Return the [X, Y] coordinate for the center point of the cell that contains the specified text.  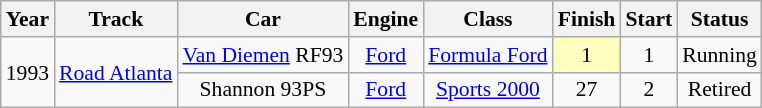
Road Atlanta [116, 72]
Van Diemen RF93 [262, 55]
Finish [587, 19]
Shannon 93PS [262, 90]
Formula Ford [488, 55]
2 [648, 90]
Status [719, 19]
Track [116, 19]
Sports 2000 [488, 90]
Start [648, 19]
1993 [28, 72]
Car [262, 19]
Engine [386, 19]
Year [28, 19]
27 [587, 90]
Retired [719, 90]
Class [488, 19]
Running [719, 55]
